Capture the cell that displays the provided text and extract its [X, Y] central coordinate. 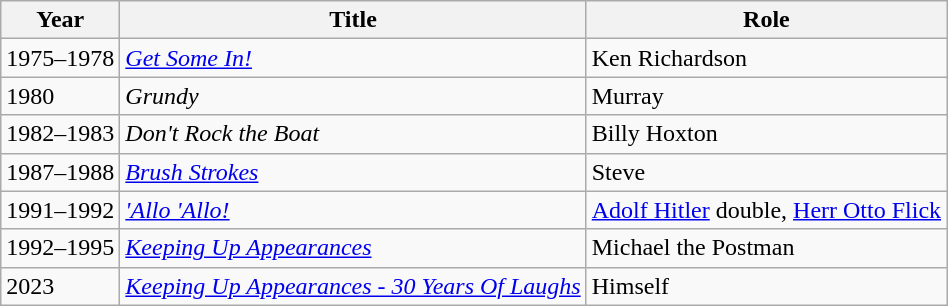
2023 [60, 286]
Michael the Postman [766, 248]
1987–1988 [60, 172]
1982–1983 [60, 134]
'Allo 'Allo! [353, 210]
Brush Strokes [353, 172]
Year [60, 20]
Himself [766, 286]
Keeping Up Appearances - 30 Years Of Laughs [353, 286]
Grundy [353, 96]
1991–1992 [60, 210]
Murray [766, 96]
1975–1978 [60, 58]
Steve [766, 172]
1992–1995 [60, 248]
Title [353, 20]
Keeping Up Appearances [353, 248]
1980 [60, 96]
Get Some In! [353, 58]
Adolf Hitler double, Herr Otto Flick [766, 210]
Role [766, 20]
Don't Rock the Boat [353, 134]
Ken Richardson [766, 58]
Billy Hoxton [766, 134]
